Detect which cell encompasses the target text, then output its (x, y) center coordinate. 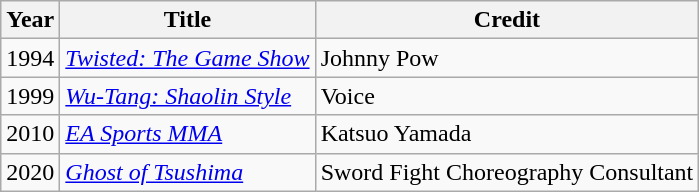
Voice (507, 96)
Ghost of Tsushima (188, 172)
1994 (30, 58)
Title (188, 20)
Twisted: The Game Show (188, 58)
Johnny Pow (507, 58)
Katsuo Yamada (507, 134)
Wu-Tang: Shaolin Style (188, 96)
Year (30, 20)
Credit (507, 20)
1999 (30, 96)
Sword Fight Choreography Consultant (507, 172)
2010 (30, 134)
2020 (30, 172)
EA Sports MMA (188, 134)
